Pinpoint the cell where the given text exists, returning its (X, Y) midpoint coordinate. 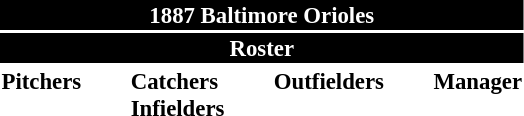
Roster (262, 48)
1887 Baltimore Orioles (262, 15)
